Provide the [X, Y] coordinate of the cell's center where the given text is located.  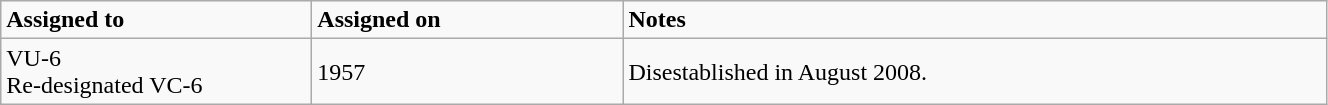
1957 [468, 72]
Assigned on [468, 20]
Disestablished in August 2008. [975, 72]
Notes [975, 20]
Assigned to [156, 20]
VU-6Re-designated VC-6 [156, 72]
